Output the [x, y] coordinate of the center of the cell containing the given text.  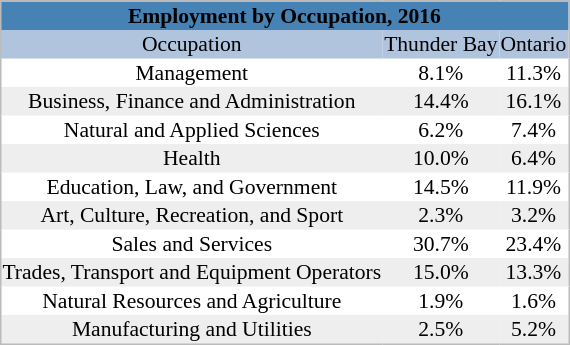
Employment by Occupation, 2016 [284, 16]
Management [191, 72]
8.1% [441, 72]
Manufacturing and Utilities [191, 330]
30.7% [441, 244]
10.0% [441, 158]
11.3% [534, 72]
16.1% [534, 101]
14.4% [441, 101]
Art, Culture, Recreation, and Sport [191, 215]
Occupation [191, 44]
11.9% [534, 186]
15.0% [441, 272]
3.2% [534, 215]
5.2% [534, 330]
14.5% [441, 186]
1.9% [441, 300]
6.4% [534, 158]
Natural and Applied Sciences [191, 130]
Thunder Bay [441, 44]
Business, Finance and Administration [191, 101]
Sales and Services [191, 244]
13.3% [534, 272]
Ontario [534, 44]
Health [191, 158]
23.4% [534, 244]
6.2% [441, 130]
2.3% [441, 215]
Natural Resources and Agriculture [191, 300]
Trades, Transport and Equipment Operators [191, 272]
1.6% [534, 300]
Education, Law, and Government [191, 186]
7.4% [534, 130]
2.5% [441, 330]
